Return [x, y] of the center of cell containing provided text 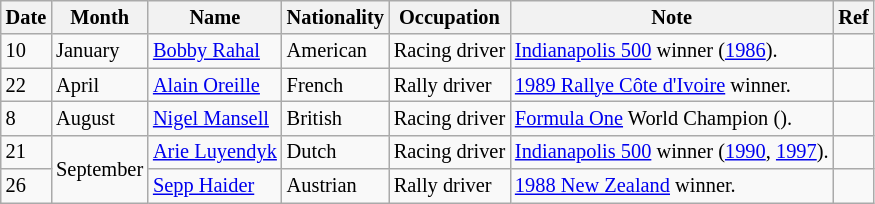
French [336, 85]
Indianapolis 500 winner (1990, 1997). [672, 152]
26 [26, 186]
Austrian [336, 186]
American [336, 51]
September [100, 168]
Alain Oreille [215, 85]
April [100, 85]
Sepp Haider [215, 186]
Date [26, 17]
Month [100, 17]
August [100, 118]
Formula One World Champion (). [672, 118]
Nigel Mansell [215, 118]
January [100, 51]
1988 New Zealand winner. [672, 186]
22 [26, 85]
8 [26, 118]
1989 Rallye Côte d'Ivoire winner. [672, 85]
Bobby Rahal [215, 51]
21 [26, 152]
Note [672, 17]
Indianapolis 500 winner (1986). [672, 51]
Name [215, 17]
Arie Luyendyk [215, 152]
Ref [853, 17]
Nationality [336, 17]
10 [26, 51]
Dutch [336, 152]
Occupation [450, 17]
British [336, 118]
